Search for the cell housing the specified text and yield its (x, y) center coordinate. 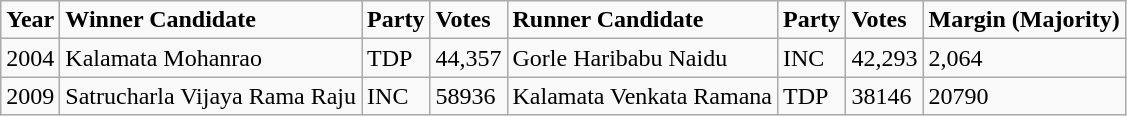
Year (30, 20)
Gorle Haribabu Naidu (642, 58)
38146 (884, 96)
Satrucharla Vijaya Rama Raju (211, 96)
2,064 (1024, 58)
44,357 (468, 58)
Winner Candidate (211, 20)
Runner Candidate (642, 20)
2009 (30, 96)
Kalamata Venkata Ramana (642, 96)
58936 (468, 96)
Kalamata Mohanrao (211, 58)
2004 (30, 58)
42,293 (884, 58)
20790 (1024, 96)
Margin (Majority) (1024, 20)
